Provide the (x, y) coordinate of the cell's center where the given text is located.  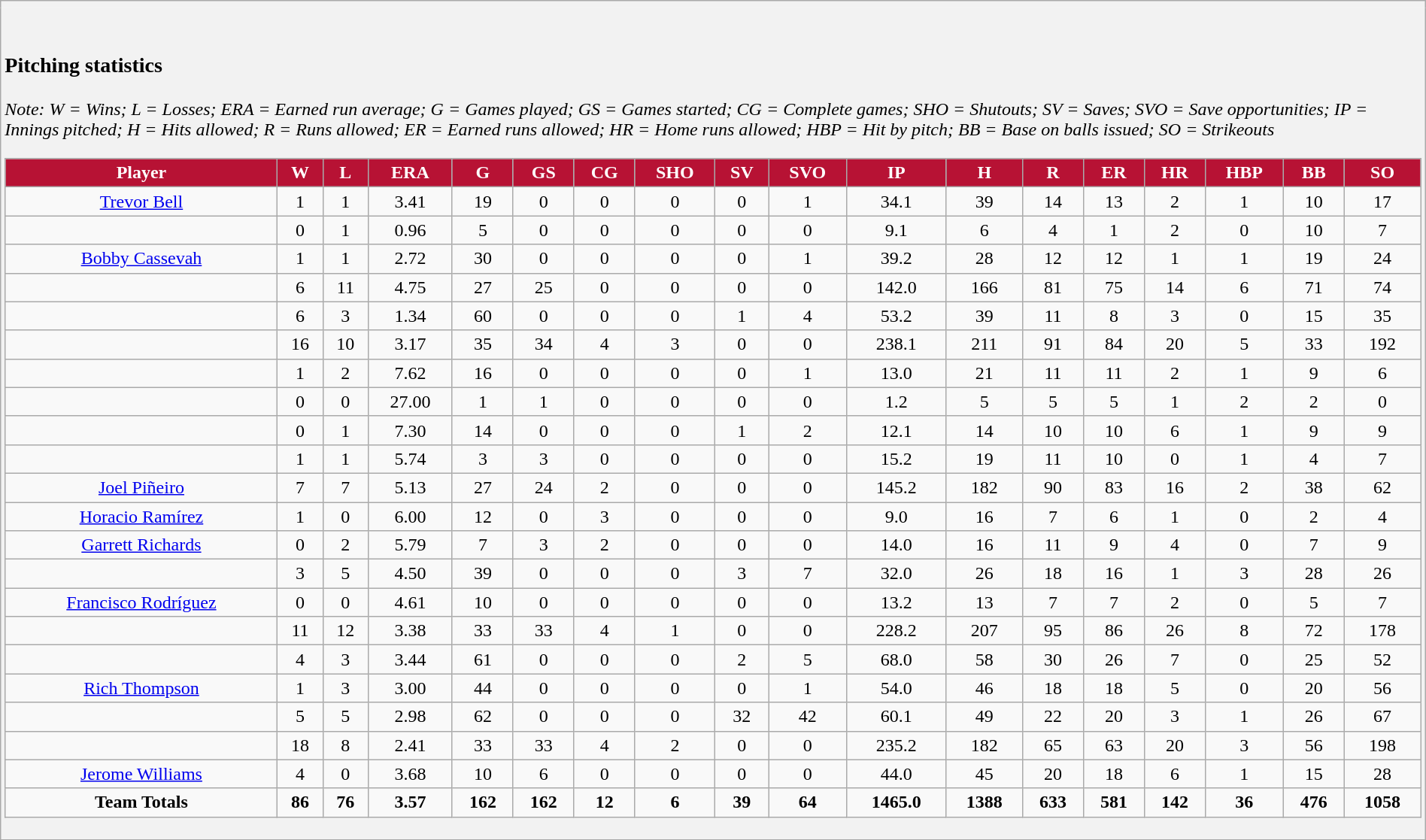
238.1 (897, 344)
HBP (1244, 173)
5.79 (410, 545)
34 (543, 344)
581 (1113, 802)
7.62 (410, 373)
75 (1113, 287)
67 (1382, 717)
54.0 (897, 688)
13.2 (897, 602)
76 (345, 802)
Team Totals (141, 802)
21 (985, 373)
142 (1175, 802)
235.2 (897, 745)
61 (483, 660)
4.50 (410, 574)
3.57 (410, 802)
3.00 (410, 688)
53.2 (897, 316)
145.2 (897, 487)
15.2 (897, 459)
142.0 (897, 287)
Trevor Bell (141, 202)
BB (1313, 173)
95 (1053, 631)
1.2 (897, 402)
22 (1053, 717)
7.30 (410, 430)
ER (1113, 173)
207 (985, 631)
39.2 (897, 259)
Joel Piñeiro (141, 487)
81 (1053, 287)
633 (1053, 802)
211 (985, 344)
166 (985, 287)
46 (985, 688)
0.96 (410, 230)
9.1 (897, 230)
1058 (1382, 802)
198 (1382, 745)
83 (1113, 487)
1.34 (410, 316)
Jerome Williams (141, 774)
G (483, 173)
SVO (808, 173)
17 (1382, 202)
91 (1053, 344)
90 (1053, 487)
228.2 (897, 631)
SO (1382, 173)
14.0 (897, 545)
W (300, 173)
Rich Thompson (141, 688)
74 (1382, 287)
34.1 (897, 202)
Francisco Rodríguez (141, 602)
60.1 (897, 717)
71 (1313, 287)
49 (985, 717)
64 (808, 802)
CG (605, 173)
1465.0 (897, 802)
2.98 (410, 717)
38 (1313, 487)
45 (985, 774)
3.41 (410, 202)
58 (985, 660)
Horacio Ramírez (141, 517)
178 (1382, 631)
44 (483, 688)
12.1 (897, 430)
6.00 (410, 517)
32.0 (897, 574)
2.72 (410, 259)
SV (742, 173)
Player (141, 173)
3.38 (410, 631)
1388 (985, 802)
Bobby Cassevah (141, 259)
32 (742, 717)
72 (1313, 631)
60 (483, 316)
52 (1382, 660)
H (985, 173)
ERA (410, 173)
68.0 (897, 660)
84 (1113, 344)
44.0 (897, 774)
GS (543, 173)
4.75 (410, 287)
4.61 (410, 602)
42 (808, 717)
27.00 (410, 402)
5.13 (410, 487)
36 (1244, 802)
3.17 (410, 344)
HR (1175, 173)
L (345, 173)
Garrett Richards (141, 545)
3.68 (410, 774)
9.0 (897, 517)
SHO (675, 173)
2.41 (410, 745)
IP (897, 173)
65 (1053, 745)
192 (1382, 344)
R (1053, 173)
5.74 (410, 459)
3.44 (410, 660)
13.0 (897, 373)
63 (1113, 745)
476 (1313, 802)
